Provide the (X, Y) coordinate of the cell's center where the given text is located.  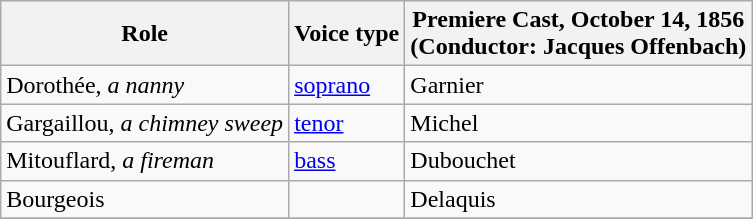
Premiere Cast, October 14, 1856(Conductor: Jacques Offenbach) (578, 34)
Dorothée, a nanny (145, 85)
Bourgeois (145, 199)
tenor (347, 123)
soprano (347, 85)
Delaquis (578, 199)
Gargaillou, a chimney sweep (145, 123)
Voice type (347, 34)
Dubouchet (578, 161)
Role (145, 34)
Michel (578, 123)
Garnier (578, 85)
bass (347, 161)
Mitouflard, a fireman (145, 161)
